Detect which cell encompasses the target text, then output its [x, y] center coordinate. 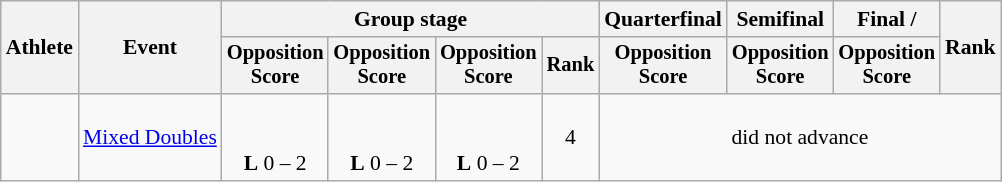
Quarterfinal [663, 19]
Final / [886, 19]
Mixed Doubles [150, 138]
Event [150, 48]
Group stage [410, 19]
did not advance [800, 138]
4 [571, 138]
Athlete [40, 48]
Semifinal [780, 19]
